Provide the [x, y] coordinate of the cell's center where the given text is located.  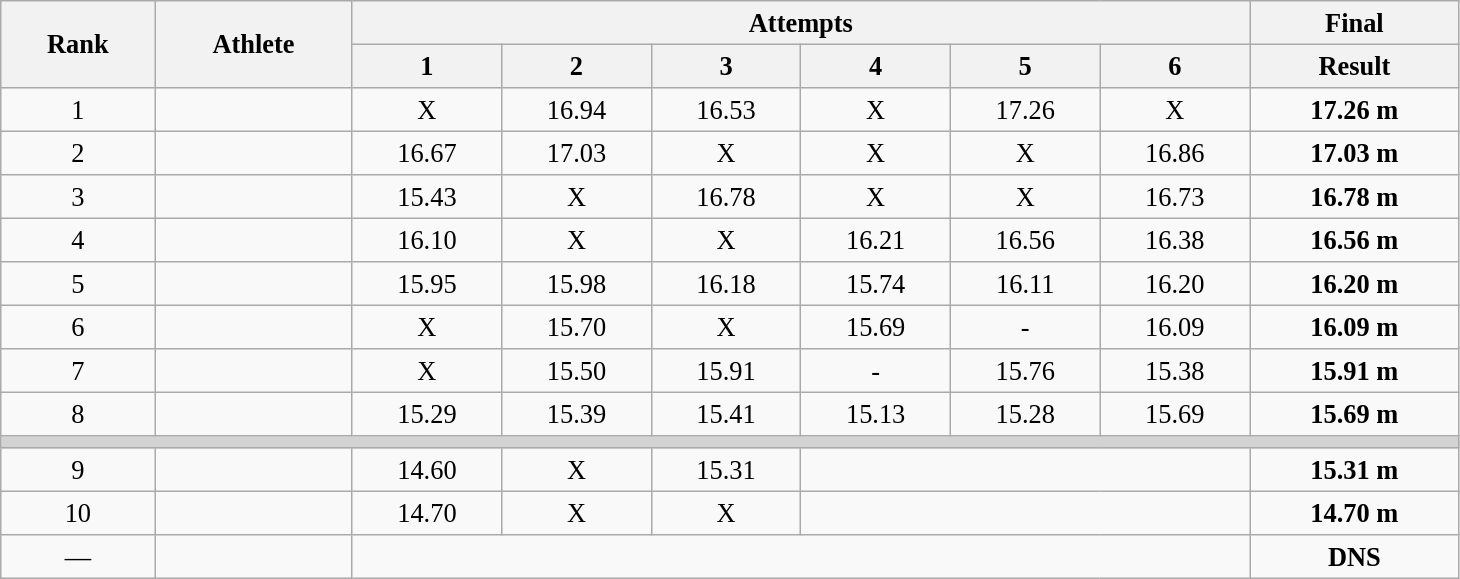
Result [1355, 66]
DNS [1355, 557]
16.20 [1175, 284]
15.74 [876, 284]
16.56 [1025, 240]
15.50 [577, 371]
— [78, 557]
Final [1355, 22]
Rank [78, 44]
15.91 [726, 371]
10 [78, 513]
17.03 [577, 153]
14.60 [427, 470]
15.38 [1175, 371]
16.21 [876, 240]
15.98 [577, 284]
15.31 [726, 470]
17.26 m [1355, 109]
8 [78, 414]
15.31 m [1355, 470]
15.13 [876, 414]
14.70 m [1355, 513]
15.43 [427, 197]
16.10 [427, 240]
16.67 [427, 153]
16.53 [726, 109]
16.73 [1175, 197]
16.09 [1175, 327]
17.26 [1025, 109]
9 [78, 470]
15.39 [577, 414]
Athlete [254, 44]
16.18 [726, 284]
15.69 m [1355, 414]
15.29 [427, 414]
15.91 m [1355, 371]
15.41 [726, 414]
15.95 [427, 284]
Attempts [800, 22]
16.09 m [1355, 327]
15.28 [1025, 414]
16.78 [726, 197]
16.11 [1025, 284]
15.70 [577, 327]
16.86 [1175, 153]
16.56 m [1355, 240]
17.03 m [1355, 153]
16.20 m [1355, 284]
14.70 [427, 513]
16.94 [577, 109]
16.78 m [1355, 197]
7 [78, 371]
16.38 [1175, 240]
15.76 [1025, 371]
